Extract the [x, y] coordinate from the center of the cell holding the provided text.  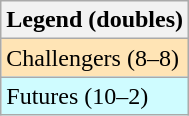
Legend (doubles) [95, 20]
Challengers (8–8) [95, 58]
Futures (10–2) [95, 96]
